Scan for the cell matching the given text and deliver its [x, y] coordinate at center. 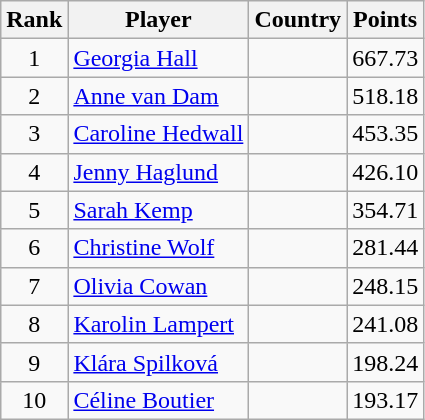
Georgia Hall [158, 58]
Christine Wolf [158, 248]
2 [34, 96]
193.17 [386, 400]
667.73 [386, 58]
3 [34, 134]
281.44 [386, 248]
6 [34, 248]
7 [34, 286]
Caroline Hedwall [158, 134]
8 [34, 324]
453.35 [386, 134]
248.15 [386, 286]
4 [34, 172]
9 [34, 362]
Karolin Lampert [158, 324]
241.08 [386, 324]
Player [158, 20]
Anne van Dam [158, 96]
Sarah Kemp [158, 210]
10 [34, 400]
5 [34, 210]
Jenny Haglund [158, 172]
Rank [34, 20]
Points [386, 20]
354.71 [386, 210]
Céline Boutier [158, 400]
426.10 [386, 172]
1 [34, 58]
198.24 [386, 362]
Country [298, 20]
518.18 [386, 96]
Klára Spilková [158, 362]
Olivia Cowan [158, 286]
